Identify which cell holds the provided text, then report its [X, Y] central coordinate. 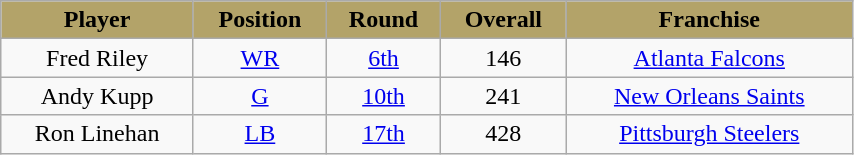
LB [260, 134]
17th [383, 134]
428 [504, 134]
New Orleans Saints [709, 96]
Fred Riley [98, 58]
241 [504, 96]
G [260, 96]
Position [260, 20]
146 [504, 58]
Franchise [709, 20]
Andy Kupp [98, 96]
Pittsburgh Steelers [709, 134]
WR [260, 58]
Round [383, 20]
Atlanta Falcons [709, 58]
Ron Linehan [98, 134]
10th [383, 96]
6th [383, 58]
Player [98, 20]
Overall [504, 20]
